Identify which cell holds the provided text, then report its [x, y] central coordinate. 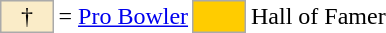
= Pro Bowler [124, 16]
† [27, 16]
